Return the (X, Y) coordinate for the center point of the cell that contains the specified text.  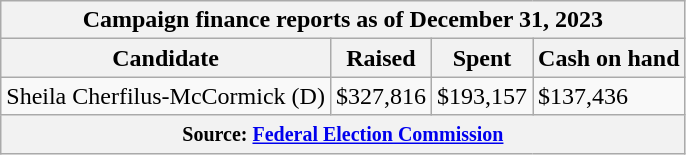
$193,157 (482, 96)
$327,816 (380, 96)
$137,436 (609, 96)
Source: Federal Election Commission (343, 134)
Sheila Cherfilus-McCormick (D) (166, 96)
Candidate (166, 58)
Raised (380, 58)
Campaign finance reports as of December 31, 2023 (343, 20)
Cash on hand (609, 58)
Spent (482, 58)
